Output the (X, Y) coordinate of the center of the cell containing the given text.  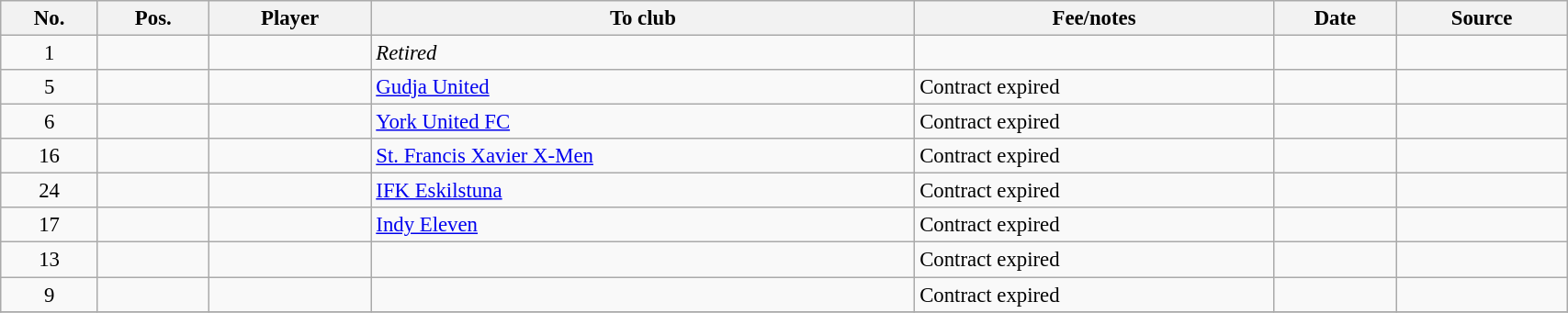
24 (50, 191)
York United FC (643, 122)
St. Francis Xavier X-Men (643, 156)
No. (50, 18)
IFK Eskilstuna (643, 191)
Source (1483, 18)
6 (50, 122)
Date (1335, 18)
Player (290, 18)
9 (50, 295)
Retired (643, 53)
Indy Eleven (643, 225)
Fee/notes (1094, 18)
5 (50, 87)
To club (643, 18)
13 (50, 260)
Pos. (152, 18)
Gudja United (643, 87)
16 (50, 156)
17 (50, 225)
1 (50, 53)
